Return [x, y] of the center of cell containing provided text 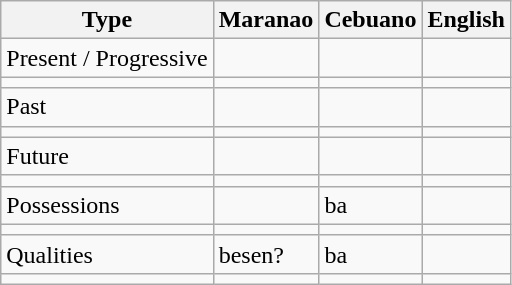
Maranao [266, 20]
Possessions [107, 205]
English [466, 20]
Future [107, 156]
besen? [266, 254]
Past [107, 107]
Present / Progressive [107, 58]
Cebuano [370, 20]
Qualities [107, 254]
Type [107, 20]
